Provide the (x, y) coordinate of the cell's center where the given text is located.  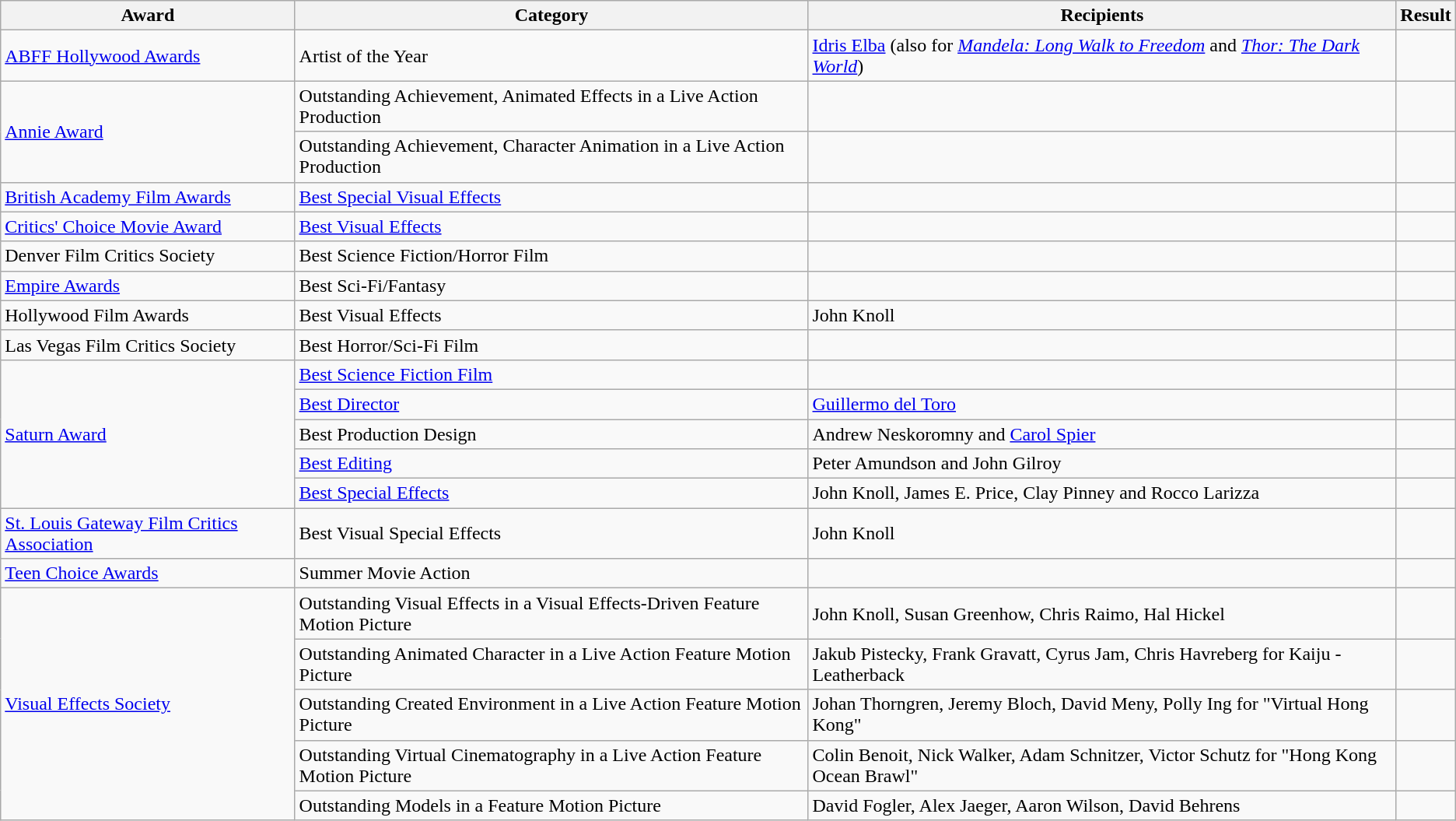
Best Special Effects (551, 493)
Outstanding Virtual Cinematography in a Live Action Feature Motion Picture (551, 766)
St. Louis Gateway Film Critics Association (148, 534)
Best Visual Special Effects (551, 534)
Jakub Pistecky, Frank Gravatt, Cyrus Jam, Chris Havreberg for Kaiju - Leatherback (1102, 665)
ABFF Hollywood Awards (148, 56)
Best Horror/Sci-Fi Film (551, 345)
Annie Award (148, 132)
Recipients (1102, 16)
Outstanding Achievement, Character Animation in a Live Action Production (551, 157)
Best Science Fiction/Horror Film (551, 256)
Hollywood Film Awards (148, 315)
Colin Benoit, Nick Walker, Adam Schnitzer, Victor Schutz for "Hong Kong Ocean Brawl" (1102, 766)
Best Science Fiction Film (551, 374)
Las Vegas Film Critics Society (148, 345)
Award (148, 16)
Critics' Choice Movie Award (148, 226)
Artist of the Year (551, 56)
Denver Film Critics Society (148, 256)
Visual Effects Society (148, 704)
Outstanding Created Environment in a Live Action Feature Motion Picture (551, 714)
Johan Thorngren, Jeremy Bloch, David Meny, Polly Ing for "Virtual Hong Kong" (1102, 714)
Best Editing (551, 464)
Teen Choice Awards (148, 574)
Outstanding Visual Effects in a Visual Effects-Driven Feature Motion Picture (551, 613)
Best Production Design (551, 433)
Empire Awards (148, 286)
Andrew Neskoromny and Carol Spier (1102, 433)
Outstanding Models in a Feature Motion Picture (551, 805)
Best Special Visual Effects (551, 197)
Best Sci-Fi/Fantasy (551, 286)
Saturn Award (148, 433)
Peter Amundson and John Gilroy (1102, 464)
Outstanding Animated Character in a Live Action Feature Motion Picture (551, 665)
David Fogler, Alex Jaeger, Aaron Wilson, David Behrens (1102, 805)
John Knoll, Susan Greenhow, Chris Raimo, Hal Hickel (1102, 613)
Summer Movie Action (551, 574)
British Academy Film Awards (148, 197)
Idris Elba (also for Mandela: Long Walk to Freedom and Thor: The Dark World) (1102, 56)
Category (551, 16)
Best Director (551, 404)
Guillermo del Toro (1102, 404)
Result (1426, 16)
Outstanding Achievement, Animated Effects in a Live Action Production (551, 106)
John Knoll, James E. Price, Clay Pinney and Rocco Larizza (1102, 493)
